For the text-containing cell, return its midpoint in [X, Y] coordinate format. 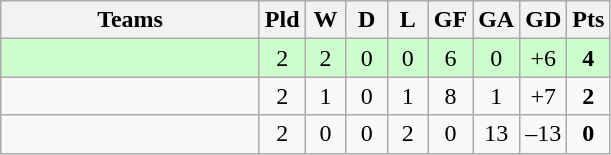
Pld [282, 20]
Teams [130, 20]
W [326, 20]
6 [450, 58]
GD [544, 20]
L [408, 20]
D [366, 20]
–13 [544, 134]
GF [450, 20]
8 [450, 96]
+7 [544, 96]
GA [496, 20]
+6 [544, 58]
Pts [588, 20]
4 [588, 58]
13 [496, 134]
